Detect which cell encompasses the target text, then output its (X, Y) center coordinate. 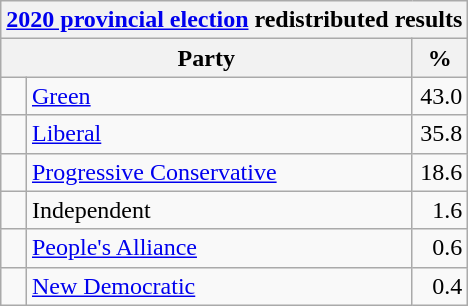
Progressive Conservative (218, 172)
% (440, 58)
35.8 (440, 134)
Party (206, 58)
0.6 (440, 248)
Independent (218, 210)
Green (218, 96)
18.6 (440, 172)
New Democratic (218, 286)
1.6 (440, 210)
2020 provincial election redistributed results (234, 20)
Liberal (218, 134)
People's Alliance (218, 248)
43.0 (440, 96)
0.4 (440, 286)
